Find where the given text appears and provide that cell's center as (X, Y) coordinate. 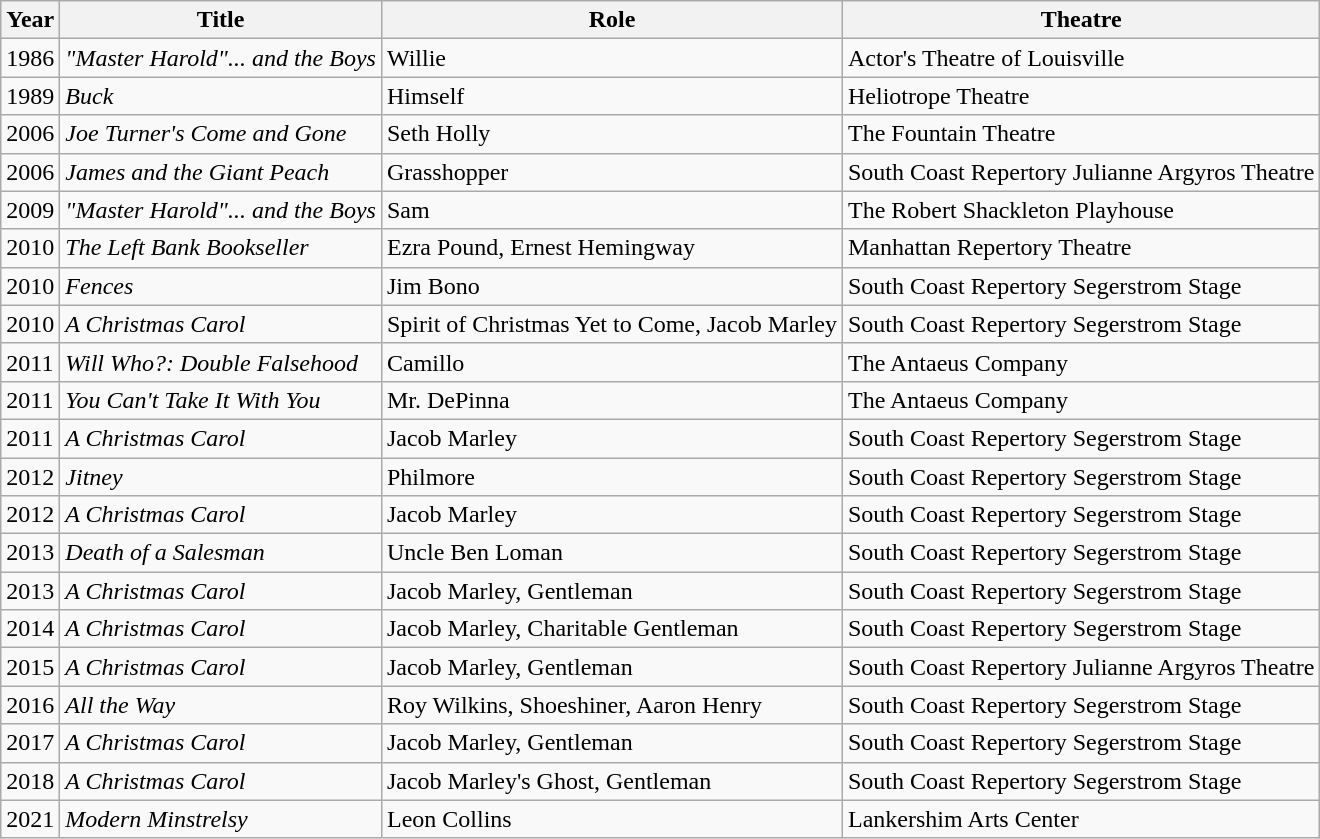
Grasshopper (612, 172)
Leon Collins (612, 819)
2015 (30, 667)
Manhattan Repertory Theatre (1080, 248)
2014 (30, 629)
Heliotrope Theatre (1080, 96)
The Fountain Theatre (1080, 134)
Joe Turner's Come and Gone (221, 134)
Mr. DePinna (612, 400)
Spirit of Christmas Yet to Come, Jacob Marley (612, 324)
2021 (30, 819)
All the Way (221, 705)
Uncle Ben Loman (612, 553)
Ezra Pound, Ernest Hemingway (612, 248)
Seth Holly (612, 134)
Actor's Theatre of Louisville (1080, 58)
1989 (30, 96)
Death of a Salesman (221, 553)
Himself (612, 96)
Jacob Marley, Charitable Gentleman (612, 629)
2016 (30, 705)
Jitney (221, 477)
Sam (612, 210)
James and the Giant Peach (221, 172)
Buck (221, 96)
Lankershim Arts Center (1080, 819)
Roy Wilkins, Shoeshiner, Aaron Henry (612, 705)
1986 (30, 58)
Philmore (612, 477)
2017 (30, 743)
Willie (612, 58)
Jim Bono (612, 286)
Title (221, 20)
Modern Minstrelsy (221, 819)
Will Who?: Double Falsehood (221, 362)
The Left Bank Bookseller (221, 248)
The Robert Shackleton Playhouse (1080, 210)
2018 (30, 781)
Role (612, 20)
Jacob Marley's Ghost, Gentleman (612, 781)
You Can't Take It With You (221, 400)
Theatre (1080, 20)
Camillo (612, 362)
Fences (221, 286)
2009 (30, 210)
Year (30, 20)
